Pinpoint the cell where the given text exists, returning its [x, y] midpoint coordinate. 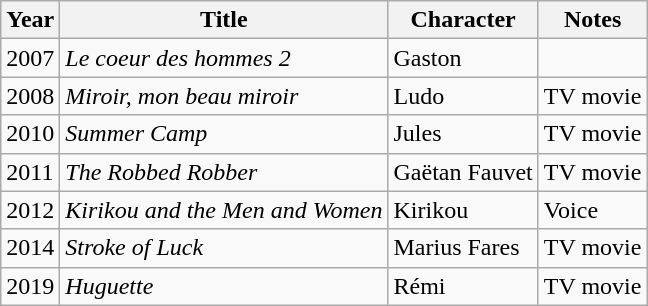
Voice [592, 210]
2008 [30, 96]
Title [224, 20]
2011 [30, 172]
Gaëtan Fauvet [463, 172]
Character [463, 20]
2014 [30, 248]
Notes [592, 20]
Marius Fares [463, 248]
Year [30, 20]
Gaston [463, 58]
2007 [30, 58]
Huguette [224, 286]
2012 [30, 210]
The Robbed Robber [224, 172]
Jules [463, 134]
2019 [30, 286]
Kirikou [463, 210]
Miroir, mon beau miroir [224, 96]
Le coeur des hommes 2 [224, 58]
Stroke of Luck [224, 248]
Kirikou and the Men and Women [224, 210]
Ludo [463, 96]
Rémi [463, 286]
2010 [30, 134]
Summer Camp [224, 134]
